Pinpoint the cell where the given text exists, returning its (X, Y) midpoint coordinate. 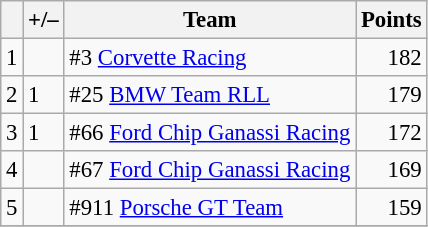
2 (12, 95)
#3 Corvette Racing (210, 58)
#67 Ford Chip Ganassi Racing (210, 170)
159 (392, 208)
#66 Ford Chip Ganassi Racing (210, 133)
Points (392, 20)
+/– (44, 20)
182 (392, 58)
4 (12, 170)
5 (12, 208)
#911 Porsche GT Team (210, 208)
169 (392, 170)
#25 BMW Team RLL (210, 95)
3 (12, 133)
Team (210, 20)
179 (392, 95)
172 (392, 133)
